Provide the [X, Y] coordinate of the cell's center where the given text is located.  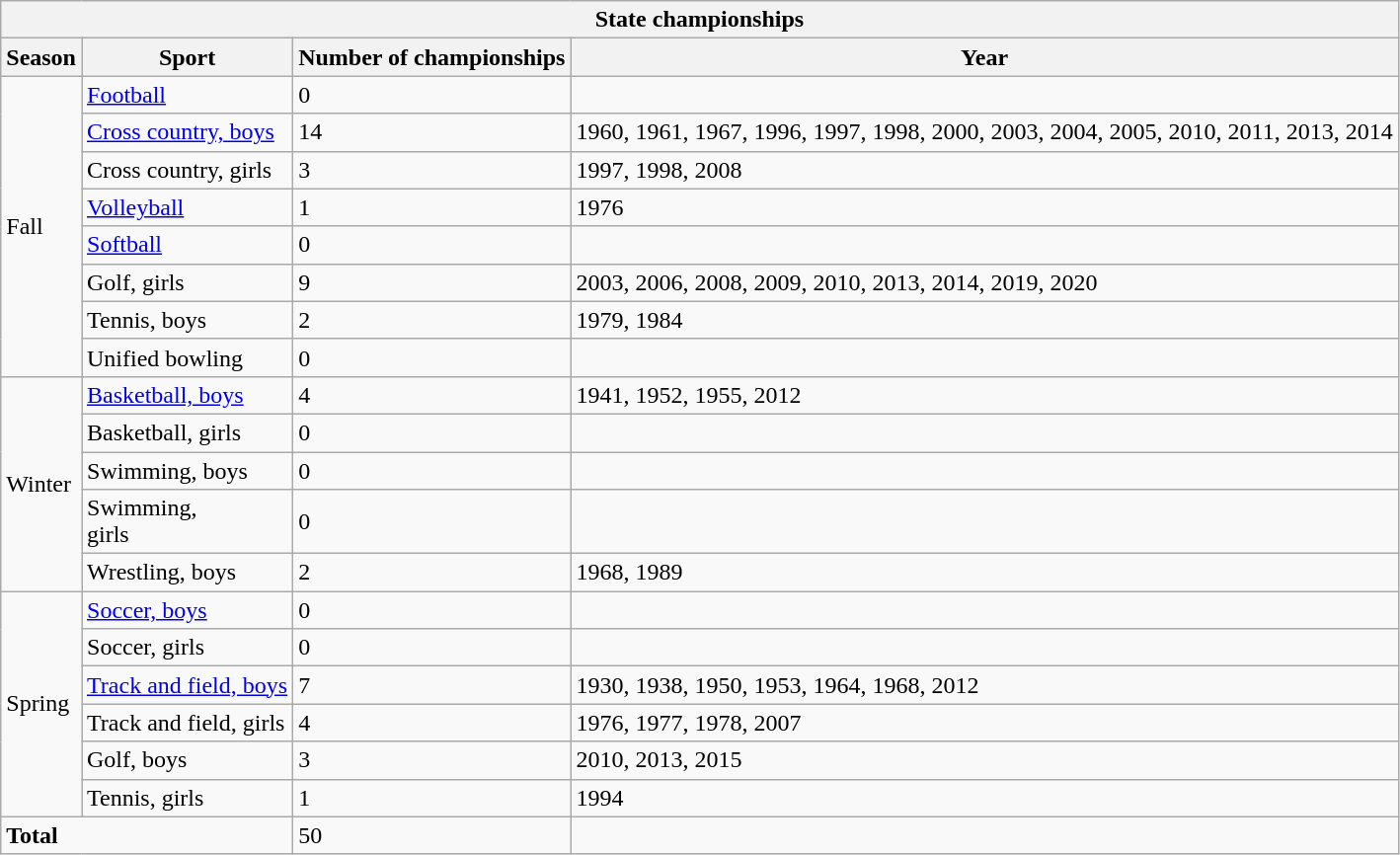
Tennis, boys [187, 320]
9 [432, 282]
Tennis, girls [187, 798]
Softball [187, 245]
14 [432, 132]
Wrestling, boys [187, 573]
2010, 2013, 2015 [984, 760]
Unified bowling [187, 357]
50 [432, 835]
1968, 1989 [984, 573]
Volleyball [187, 207]
1941, 1952, 1955, 2012 [984, 395]
Golf, boys [187, 760]
Year [984, 57]
Cross country, boys [187, 132]
1976 [984, 207]
Spring [41, 704]
1979, 1984 [984, 320]
1994 [984, 798]
Basketball, girls [187, 432]
1997, 1998, 2008 [984, 170]
Sport [187, 57]
Track and field, boys [187, 685]
Football [187, 95]
Season [41, 57]
7 [432, 685]
Golf, girls [187, 282]
Track and field, girls [187, 723]
1930, 1938, 1950, 1953, 1964, 1968, 2012 [984, 685]
1976, 1977, 1978, 2007 [984, 723]
State championships [699, 20]
Cross country, girls [187, 170]
Basketball, boys [187, 395]
Winter [41, 484]
Soccer, girls [187, 648]
Number of championships [432, 57]
Fall [41, 226]
1960, 1961, 1967, 1996, 1997, 1998, 2000, 2003, 2004, 2005, 2010, 2011, 2013, 2014 [984, 132]
Soccer, boys [187, 610]
Total [147, 835]
Swimming, boys [187, 471]
2003, 2006, 2008, 2009, 2010, 2013, 2014, 2019, 2020 [984, 282]
Swimming,girls [187, 521]
